Determine the [x, y] coordinate at the center of the cell enclosing the given text.  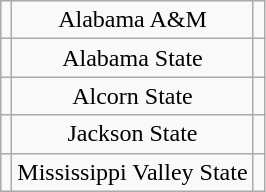
Mississippi Valley State [132, 172]
Jackson State [132, 134]
Alabama A&M [132, 20]
Alcorn State [132, 96]
Alabama State [132, 58]
